Scan for the cell matching the given text and deliver its [x, y] coordinate at center. 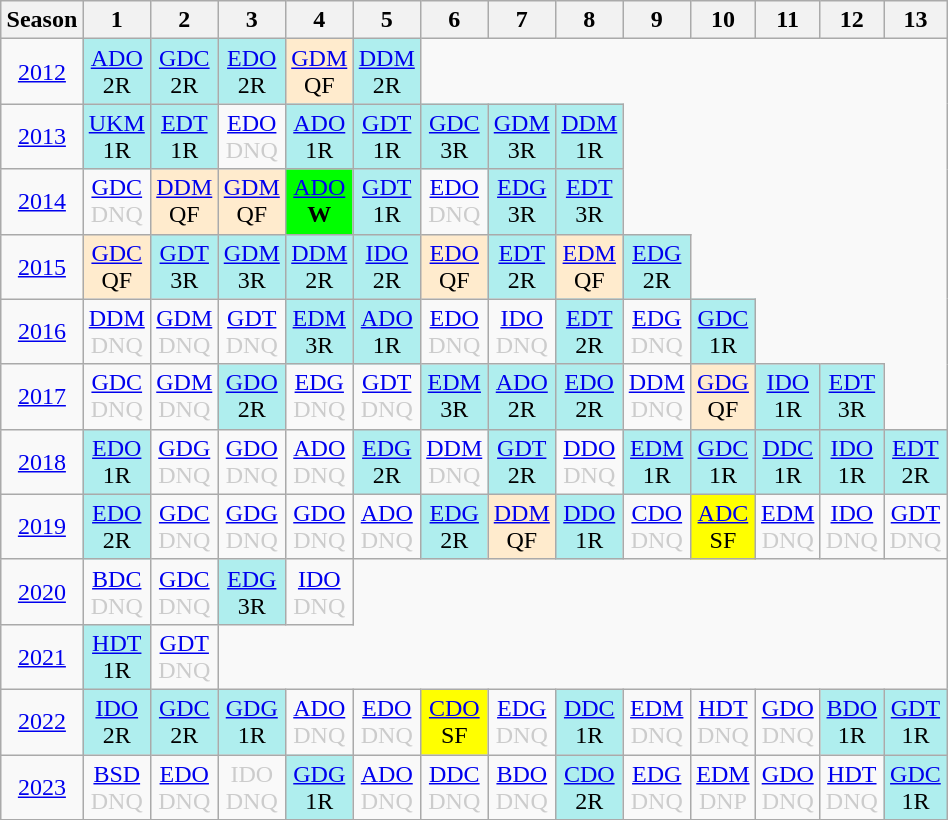
10 [724, 20]
9 [657, 20]
DDO1R [590, 526]
EDM1R [657, 462]
GDC3R [455, 136]
BSDDNQ [117, 786]
7 [522, 20]
ADCSF [724, 526]
HDT1R [117, 656]
13 [916, 20]
EDOQF [455, 266]
DDM1R [590, 136]
CDODNQ [657, 526]
GDT2R [522, 462]
2013 [42, 136]
DDCDNQ [455, 786]
DDODNQ [590, 462]
8 [590, 20]
5 [387, 20]
GDCQF [117, 266]
EDMDNP [724, 786]
2012 [42, 72]
CDO2R [590, 786]
2018 [42, 462]
GDT3R [185, 266]
1 [117, 20]
2020 [42, 592]
3 [252, 20]
EDT1R [185, 136]
GDO2R [252, 396]
2021 [42, 656]
4 [320, 20]
2022 [42, 722]
ADOW [320, 202]
BDCDNQ [117, 592]
6 [455, 20]
2016 [42, 332]
EDO1R [117, 462]
2 [185, 20]
2017 [42, 396]
CDOSF [455, 722]
11 [788, 20]
12 [852, 20]
GDGQF [724, 396]
EDMQF [590, 266]
2019 [42, 526]
2023 [42, 786]
2015 [42, 266]
Season [42, 20]
UKM1R [117, 136]
BDO1R [852, 722]
BDODNQ [522, 786]
2014 [42, 202]
